Determine the [x, y] coordinate at the center of the cell enclosing the given text.  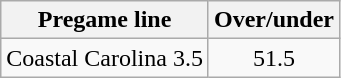
Over/under [274, 20]
Coastal Carolina 3.5 [105, 58]
Pregame line [105, 20]
51.5 [274, 58]
